Determine the [X, Y] coordinate at the center of the cell enclosing the given text.  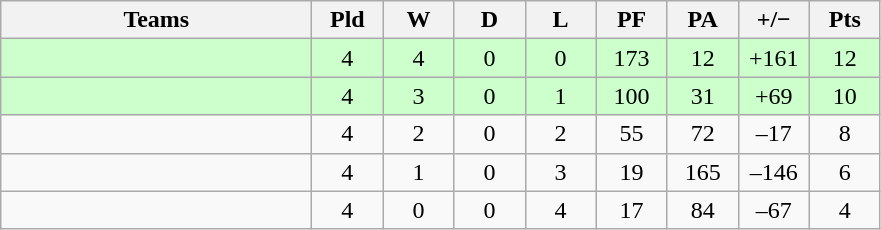
–17 [774, 134]
173 [632, 58]
31 [702, 96]
10 [844, 96]
72 [702, 134]
19 [632, 172]
+/− [774, 20]
L [560, 20]
Pts [844, 20]
PF [632, 20]
165 [702, 172]
84 [702, 210]
–67 [774, 210]
D [490, 20]
+161 [774, 58]
+69 [774, 96]
PA [702, 20]
Pld [348, 20]
W [418, 20]
6 [844, 172]
100 [632, 96]
55 [632, 134]
–146 [774, 172]
8 [844, 134]
17 [632, 210]
Teams [156, 20]
